Locate the cell with the specified text and output its [X, Y] center coordinate. 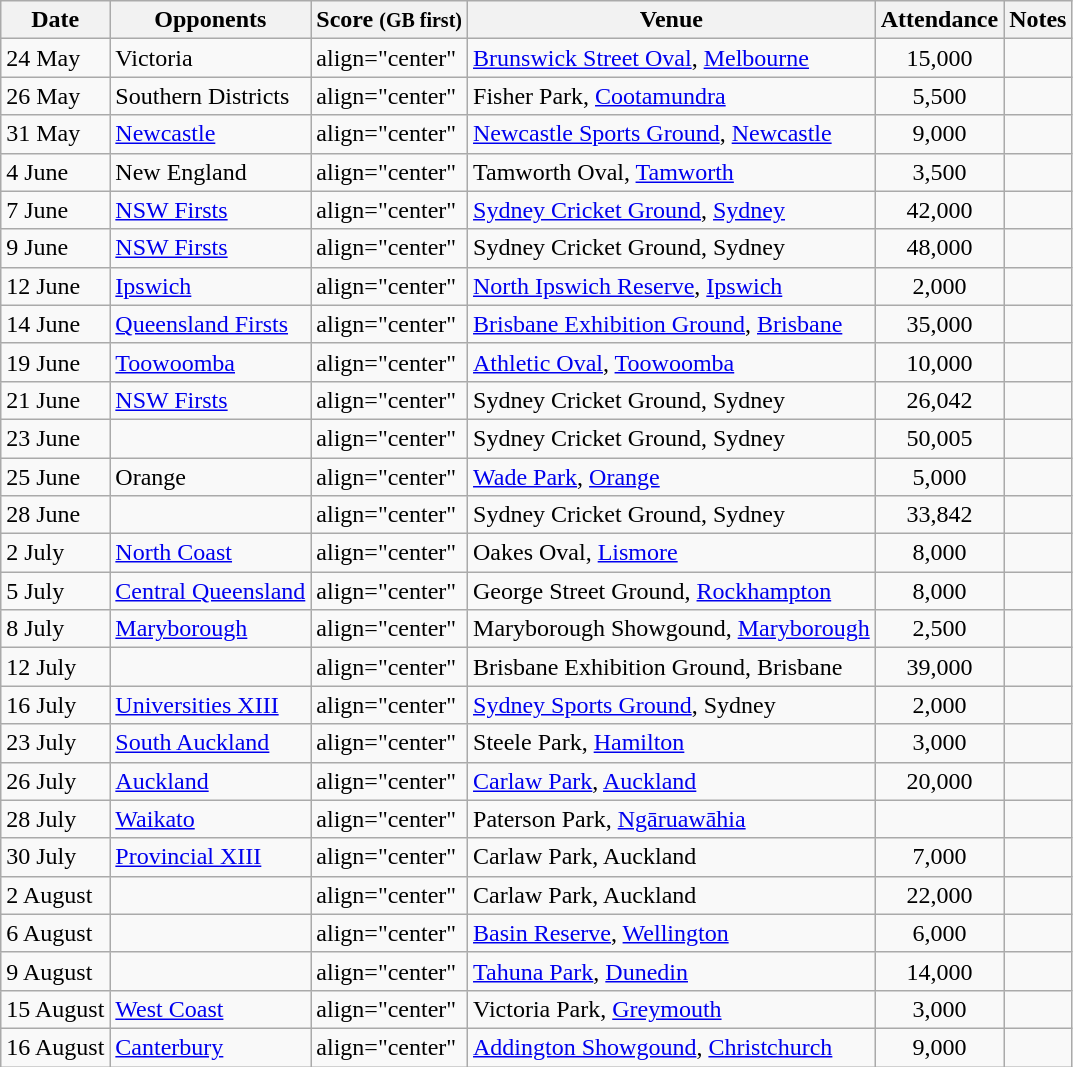
15 August [56, 1009]
Provincial XIII [210, 857]
Maryborough Showgound, Maryborough [672, 629]
Tahuna Park, Dunedin [672, 971]
26 May [56, 96]
20,000 [939, 781]
Victoria Park, Greymouth [672, 1009]
Steele Park, Hamilton [672, 743]
Paterson Park, Ngāruawāhia [672, 819]
14 June [56, 324]
Newcastle Sports Ground, Newcastle [672, 134]
19 June [56, 362]
22,000 [939, 895]
14,000 [939, 971]
Wade Park, Orange [672, 477]
39,000 [939, 667]
23 June [56, 438]
42,000 [939, 210]
3,500 [939, 172]
Orange [210, 477]
2,500 [939, 629]
24 May [56, 58]
2 August [56, 895]
31 May [56, 134]
5,500 [939, 96]
Canterbury [210, 1047]
Toowoomba [210, 362]
9 August [56, 971]
35,000 [939, 324]
Sydney Sports Ground, Sydney [672, 705]
4 June [56, 172]
5,000 [939, 477]
12 June [56, 286]
Auckland [210, 781]
Queensland Firsts [210, 324]
6 August [56, 933]
2 July [56, 553]
Fisher Park, Cootamundra [672, 96]
Venue [672, 20]
Addington Showgound, Christchurch [672, 1047]
16 July [56, 705]
8 July [56, 629]
Attendance [939, 20]
South Auckland [210, 743]
Notes [1038, 20]
Athletic Oval, Toowoomba [672, 362]
Victoria [210, 58]
48,000 [939, 248]
Southern Districts [210, 96]
Universities XIII [210, 705]
New England [210, 172]
26 July [56, 781]
25 June [56, 477]
7,000 [939, 857]
Opponents [210, 20]
West Coast [210, 1009]
Tamworth Oval, Tamworth [672, 172]
Oakes Oval, Lismore [672, 553]
Waikato [210, 819]
Basin Reserve, Wellington [672, 933]
30 July [56, 857]
Date [56, 20]
Newcastle [210, 134]
North Ipswich Reserve, Ipswich [672, 286]
23 July [56, 743]
Brunswick Street Oval, Melbourne [672, 58]
7 June [56, 210]
21 June [56, 400]
12 July [56, 667]
15,000 [939, 58]
North Coast [210, 553]
Central Queensland [210, 591]
33,842 [939, 515]
Score (GB first) [390, 20]
16 August [56, 1047]
George Street Ground, Rockhampton [672, 591]
6,000 [939, 933]
26,042 [939, 400]
50,005 [939, 438]
5 July [56, 591]
28 July [56, 819]
10,000 [939, 362]
9 June [56, 248]
Maryborough [210, 629]
28 June [56, 515]
Ipswich [210, 286]
